Find where the given text appears and provide that cell's center as [X, Y] coordinate. 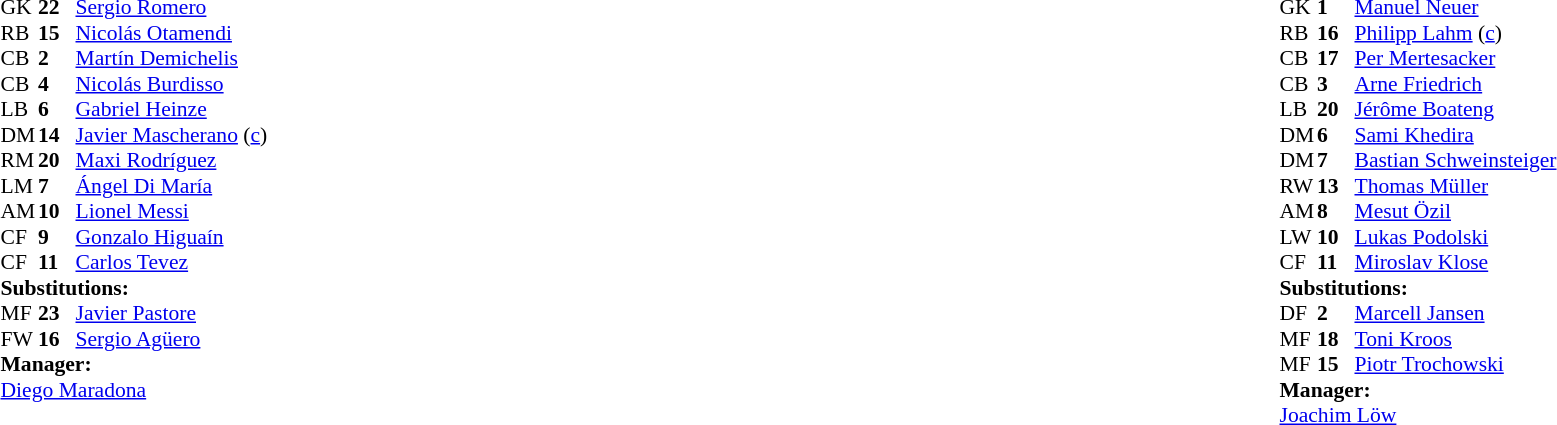
18 [1336, 339]
Miroslav Klose [1455, 263]
Toni Kroos [1455, 339]
Jérôme Boateng [1455, 109]
4 [57, 84]
17 [1336, 59]
Arne Friedrich [1455, 84]
9 [57, 237]
Maxi Rodríguez [172, 161]
RM [19, 161]
3 [1336, 84]
Piotr Trochowski [1455, 365]
LM [19, 186]
13 [1336, 186]
Nicolás Burdisso [172, 84]
Lukas Podolski [1455, 237]
Diego Maradona [134, 390]
Gabriel Heinze [172, 109]
Bastian Schweinsteiger [1455, 161]
Javier Pastore [172, 313]
Sergio Agüero [172, 339]
Thomas Müller [1455, 186]
8 [1336, 211]
23 [57, 313]
LW [1298, 237]
14 [57, 135]
Philipp Lahm (c) [1455, 33]
Per Mertesacker [1455, 59]
Mesut Özil [1455, 211]
Nicolás Otamendi [172, 33]
Ángel Di María [172, 186]
Martín Demichelis [172, 59]
Sami Khedira [1455, 135]
Javier Mascherano (c) [172, 135]
DF [1298, 313]
Carlos Tevez [172, 263]
Marcell Jansen [1455, 313]
RW [1298, 186]
Lionel Messi [172, 211]
FW [19, 339]
Gonzalo Higuaín [172, 237]
